Scan for the cell matching the given text and deliver its [x, y] coordinate at center. 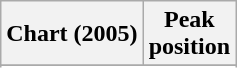
Chart (2005) [72, 34]
Peakposition [189, 34]
